Search for the cell housing the specified text and yield its [X, Y] center coordinate. 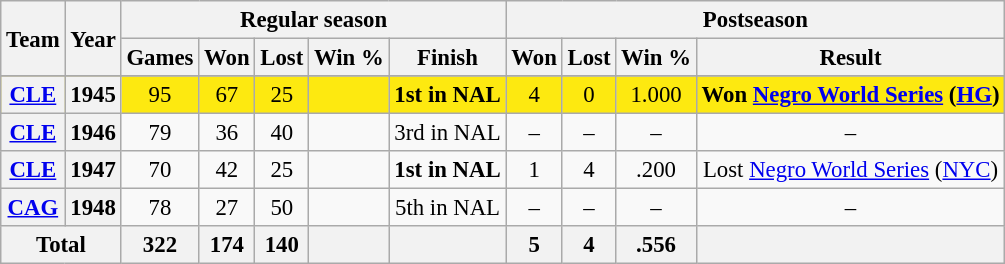
Regular season [314, 20]
1945 [93, 95]
Finish [448, 58]
Team [33, 38]
.200 [656, 170]
36 [227, 133]
50 [282, 208]
79 [160, 133]
67 [227, 95]
Year [93, 38]
27 [227, 208]
1.000 [656, 95]
1948 [93, 208]
0 [589, 95]
1947 [93, 170]
1 [534, 170]
5 [534, 245]
Postseason [756, 20]
Result [850, 58]
95 [160, 95]
Won Negro World Series (HG) [850, 95]
78 [160, 208]
140 [282, 245]
.556 [656, 245]
42 [227, 170]
322 [160, 245]
CAG [33, 208]
5th in NAL [448, 208]
174 [227, 245]
40 [282, 133]
3rd in NAL [448, 133]
70 [160, 170]
1946 [93, 133]
Lost Negro World Series (NYC) [850, 170]
Total [61, 245]
Games [160, 58]
